For the text-containing cell, return its midpoint in (X, Y) coordinate format. 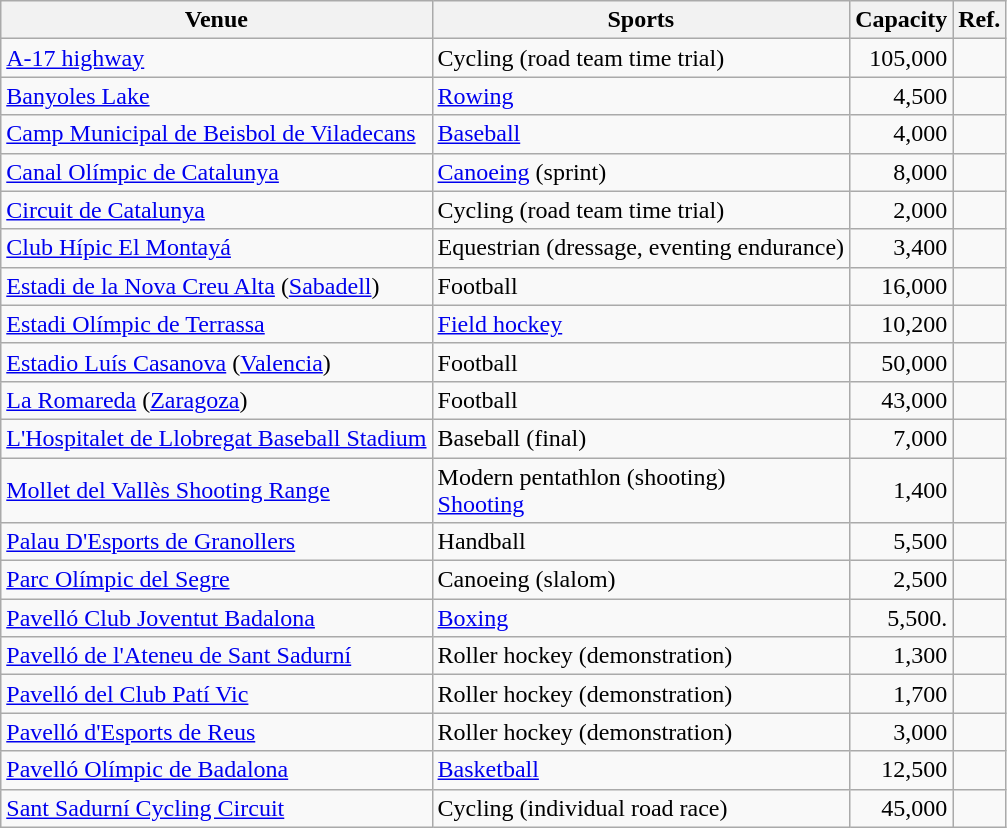
50,000 (902, 362)
Handball (641, 542)
Modern pentathlon (shooting)Shooting (641, 490)
Boxing (641, 618)
1,700 (902, 694)
Baseball (final) (641, 438)
12,500 (902, 770)
Basketball (641, 770)
Banyoles Lake (216, 96)
5,500. (902, 618)
Canal Olímpic de Catalunya (216, 172)
Baseball (641, 134)
Estadi Olímpic de Terrassa (216, 324)
5,500 (902, 542)
Field hockey (641, 324)
Equestrian (dressage, eventing endurance) (641, 248)
Club Hípic El Montayá (216, 248)
Cycling (individual road race) (641, 808)
Sports (641, 20)
A-17 highway (216, 58)
Parc Olímpic del Segre (216, 580)
10,200 (902, 324)
Rowing (641, 96)
Pavelló del Club Patí Vic (216, 694)
Capacity (902, 20)
105,000 (902, 58)
43,000 (902, 400)
L'Hospitalet de Llobregat Baseball Stadium (216, 438)
2,000 (902, 210)
3,400 (902, 248)
4,500 (902, 96)
2,500 (902, 580)
8,000 (902, 172)
Canoeing (slalom) (641, 580)
45,000 (902, 808)
Estadi de la Nova Creu Alta (Sabadell) (216, 286)
1,300 (902, 656)
Mollet del Vallès Shooting Range (216, 490)
Pavelló de l'Ateneu de Sant Sadurní (216, 656)
Pavelló d'Esports de Reus (216, 732)
Venue (216, 20)
Pavelló Club Joventut Badalona (216, 618)
Camp Municipal de Beisbol de Viladecans (216, 134)
16,000 (902, 286)
Estadio Luís Casanova (Valencia) (216, 362)
3,000 (902, 732)
Ref. (980, 20)
Canoeing (sprint) (641, 172)
1,400 (902, 490)
Circuit de Catalunya (216, 210)
La Romareda (Zaragoza) (216, 400)
Pavelló Olímpic de Badalona (216, 770)
7,000 (902, 438)
Palau D'Esports de Granollers (216, 542)
4,000 (902, 134)
Sant Sadurní Cycling Circuit (216, 808)
